Search for the cell housing the specified text and yield its [x, y] center coordinate. 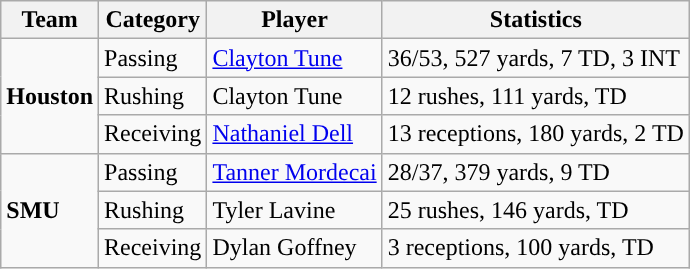
Dylan Goffney [294, 248]
Houston [50, 96]
Nathaniel Dell [294, 134]
Player [294, 20]
36/53, 527 yards, 7 TD, 3 INT [536, 58]
Tyler Lavine [294, 210]
3 receptions, 100 yards, TD [536, 248]
Category [153, 20]
Statistics [536, 20]
28/37, 379 yards, 9 TD [536, 172]
Tanner Mordecai [294, 172]
Team [50, 20]
SMU [50, 210]
13 receptions, 180 yards, 2 TD [536, 134]
25 rushes, 146 yards, TD [536, 210]
12 rushes, 111 yards, TD [536, 96]
